Pinpoint the cell where the given text exists, returning its (x, y) midpoint coordinate. 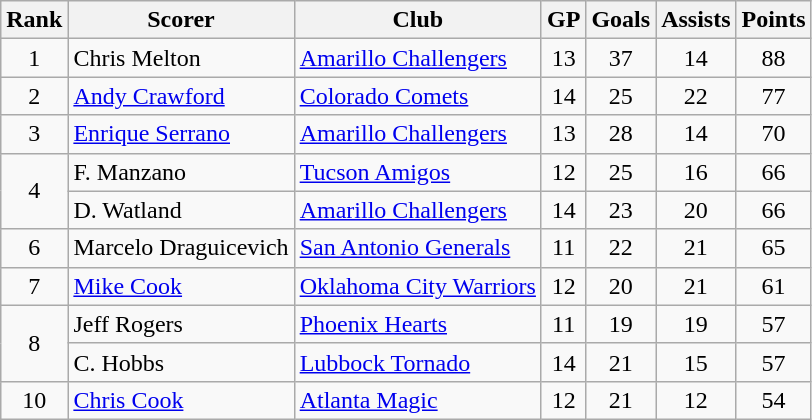
8 (34, 343)
Colorado Comets (418, 96)
D. Watland (181, 210)
Rank (34, 20)
6 (34, 248)
GP (563, 20)
88 (774, 58)
Jeff Rogers (181, 324)
Assists (696, 20)
Oklahoma City Warriors (418, 286)
Atlanta Magic (418, 400)
F. Manzano (181, 172)
Chris Cook (181, 400)
4 (34, 191)
Enrique Serrano (181, 134)
1 (34, 58)
Marcelo Draguicevich (181, 248)
C. Hobbs (181, 362)
Mike Cook (181, 286)
70 (774, 134)
16 (696, 172)
Andy Crawford (181, 96)
7 (34, 286)
77 (774, 96)
23 (621, 210)
Club (418, 20)
3 (34, 134)
54 (774, 400)
15 (696, 362)
Phoenix Hearts (418, 324)
37 (621, 58)
10 (34, 400)
Scorer (181, 20)
San Antonio Generals (418, 248)
28 (621, 134)
61 (774, 286)
2 (34, 96)
Goals (621, 20)
Lubbock Tornado (418, 362)
Chris Melton (181, 58)
65 (774, 248)
Tucson Amigos (418, 172)
Points (774, 20)
